Output the [x, y] coordinate of the center of the cell containing the given text.  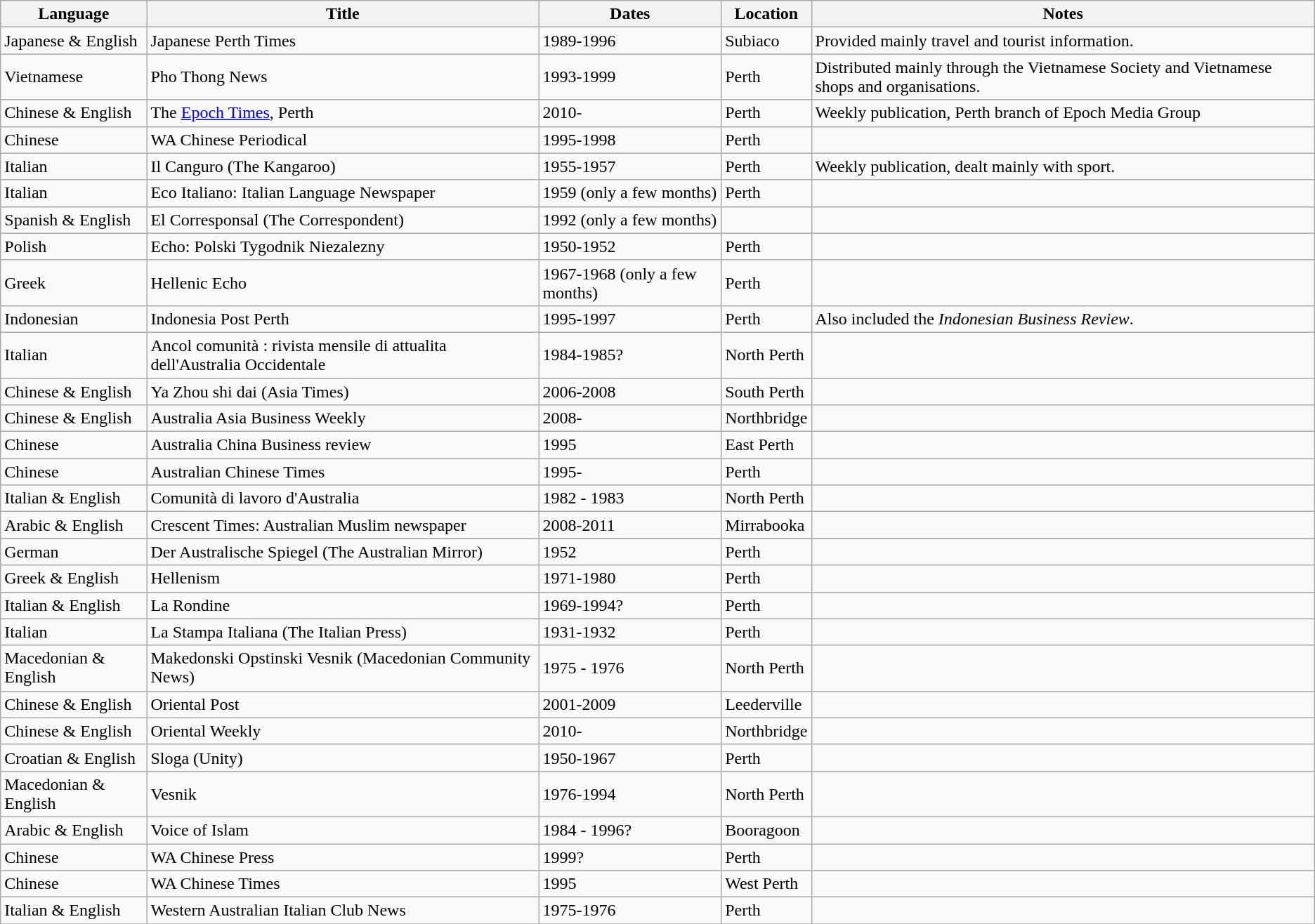
1993-1999 [630, 77]
Polish [74, 246]
Oriental Post [343, 704]
Hellenism [343, 579]
Echo: Polski Tygodnik Niezalezny [343, 246]
1984-1985? [630, 355]
WA Chinese Times [343, 884]
2006-2008 [630, 391]
The Epoch Times, Perth [343, 113]
East Perth [766, 445]
Greek & English [74, 579]
La Stampa Italiana (The Italian Press) [343, 632]
Comunità di lavoro d'Australia [343, 499]
1931-1932 [630, 632]
Language [74, 14]
German [74, 552]
1950-1967 [630, 758]
1971-1980 [630, 579]
1999? [630, 857]
2001-2009 [630, 704]
Japanese Perth Times [343, 41]
Ancol comunità : rivista mensile di attualita dell'Australia Occidentale [343, 355]
1975 - 1976 [630, 668]
Dates [630, 14]
1984 - 1996? [630, 830]
Il Canguro (The Kangaroo) [343, 166]
Croatian & English [74, 758]
Subiaco [766, 41]
Australian Chinese Times [343, 472]
1967-1968 (only a few months) [630, 282]
Location [766, 14]
Title [343, 14]
1992 (only a few months) [630, 220]
Leederville [766, 704]
Makedonski Opstinski Vesnik (Macedonian Community News) [343, 668]
Western Australian Italian Club News [343, 911]
1975-1976 [630, 911]
Australia Asia Business Weekly [343, 418]
Crescent Times: Australian Muslim newspaper [343, 525]
Distributed mainly through the Vietnamese Society and Vietnamese shops and organisations. [1063, 77]
Weekly publication, dealt mainly with sport. [1063, 166]
El Corresponsal (The Correspondent) [343, 220]
2008- [630, 418]
Sloga (Unity) [343, 758]
2008-2011 [630, 525]
West Perth [766, 884]
Vietnamese [74, 77]
1982 - 1983 [630, 499]
Australia China Business review [343, 445]
South Perth [766, 391]
1950-1952 [630, 246]
Spanish & English [74, 220]
Notes [1063, 14]
Also included the Indonesian Business Review. [1063, 319]
1995- [630, 472]
Der Australische Spiegel (The Australian Mirror) [343, 552]
1995-1998 [630, 140]
Hellenic Echo [343, 282]
1959 (only a few months) [630, 193]
1969-1994? [630, 605]
Indonesia Post Perth [343, 319]
Oriental Weekly [343, 731]
1952 [630, 552]
1955-1957 [630, 166]
Weekly publication, Perth branch of Epoch Media Group [1063, 113]
Greek [74, 282]
WA Chinese Periodical [343, 140]
Eco Italiano: Italian Language Newspaper [343, 193]
Ya Zhou shi dai (Asia Times) [343, 391]
1989-1996 [630, 41]
Indonesian [74, 319]
Japanese & English [74, 41]
Pho Thong News [343, 77]
Voice of Islam [343, 830]
WA Chinese Press [343, 857]
Provided mainly travel and tourist information. [1063, 41]
Vesnik [343, 793]
1976-1994 [630, 793]
La Rondine [343, 605]
Mirrabooka [766, 525]
1995-1997 [630, 319]
Booragoon [766, 830]
